For the text-containing cell, return its midpoint in [X, Y] coordinate format. 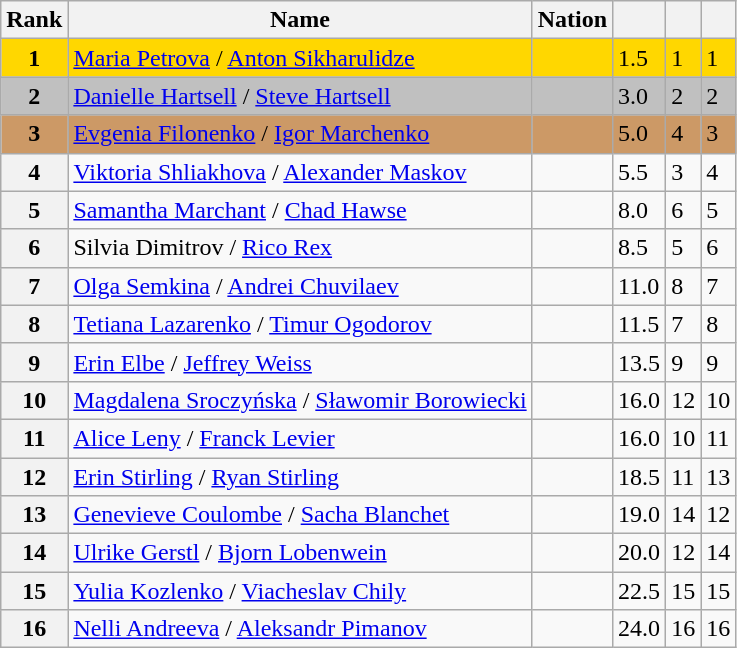
Nelli Andreeva / Aleksandr Pimanov [300, 629]
Erin Elbe / Jeffrey Weiss [300, 362]
Magdalena Sroczyńska / Sławomir Borowiecki [300, 400]
5.0 [640, 134]
Maria Petrova / Anton Sikharulidze [300, 58]
5.5 [640, 172]
18.5 [640, 477]
20.0 [640, 553]
Olga Semkina / Andrei Chuvilaev [300, 286]
Ulrike Gerstl / Bjorn Lobenwein [300, 553]
19.0 [640, 515]
Silvia Dimitrov / Rico Rex [300, 248]
Nation [572, 20]
Samantha Marchant / Chad Hawse [300, 210]
Tetiana Lazarenko / Timur Ogodorov [300, 324]
13.5 [640, 362]
24.0 [640, 629]
Rank [34, 20]
Danielle Hartsell / Steve Hartsell [300, 96]
Alice Leny / Franck Levier [300, 438]
Viktoria Shliakhova / Alexander Maskov [300, 172]
Yulia Kozlenko / Viacheslav Chily [300, 591]
8.5 [640, 248]
8.0 [640, 210]
Genevieve Coulombe / Sacha Blanchet [300, 515]
1.5 [640, 58]
Evgenia Filonenko / Igor Marchenko [300, 134]
11.0 [640, 286]
Erin Stirling / Ryan Stirling [300, 477]
Name [300, 20]
3.0 [640, 96]
11.5 [640, 324]
22.5 [640, 591]
